Scan for the cell matching the given text and deliver its [X, Y] coordinate at center. 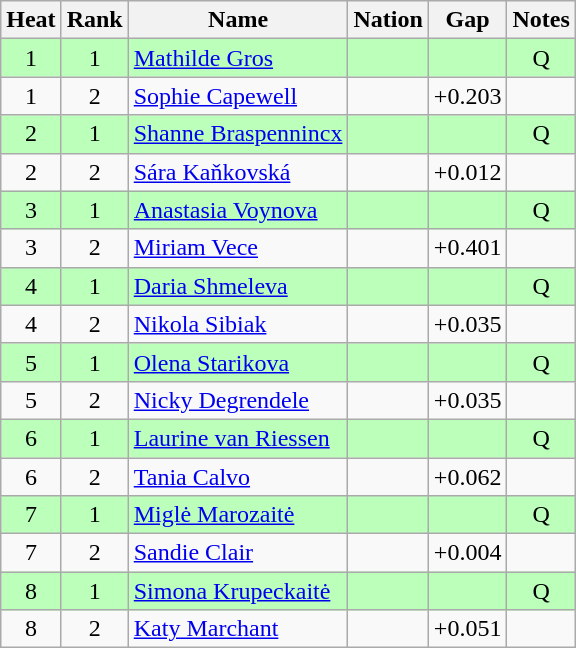
Daria Shmeleva [238, 286]
Nikola Sibiak [238, 324]
Nation [388, 20]
Miriam Vece [238, 248]
Miglė Marozaitė [238, 515]
+0.012 [468, 172]
+0.203 [468, 96]
+0.062 [468, 477]
Sophie Capewell [238, 96]
Katy Marchant [238, 629]
+0.401 [468, 248]
+0.004 [468, 553]
Shanne Braspennincx [238, 134]
Sára Kaňkovská [238, 172]
Tania Calvo [238, 477]
Mathilde Gros [238, 58]
Heat [31, 20]
+0.051 [468, 629]
Notes [541, 20]
Sandie Clair [238, 553]
Laurine van Riessen [238, 438]
Gap [468, 20]
Rank [94, 20]
Anastasia Voynova [238, 210]
Olena Starikova [238, 362]
Simona Krupeckaitė [238, 591]
Name [238, 20]
Nicky Degrendele [238, 400]
